Return the (X, Y) coordinate for the center point of the cell that contains the specified text.  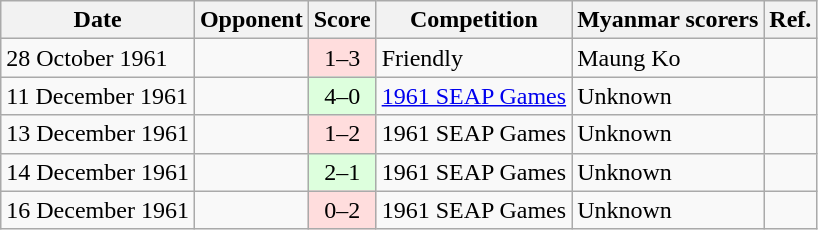
4–0 (342, 96)
Friendly (474, 58)
1–3 (342, 58)
Ref. (790, 20)
28 October 1961 (98, 58)
Score (342, 20)
2–1 (342, 172)
Opponent (251, 20)
11 December 1961 (98, 96)
16 December 1961 (98, 210)
1–2 (342, 134)
0–2 (342, 210)
13 December 1961 (98, 134)
Date (98, 20)
Maung Ko (668, 58)
Myanmar scorers (668, 20)
Competition (474, 20)
14 December 1961 (98, 172)
